Search for the cell housing the specified text and yield its [X, Y] center coordinate. 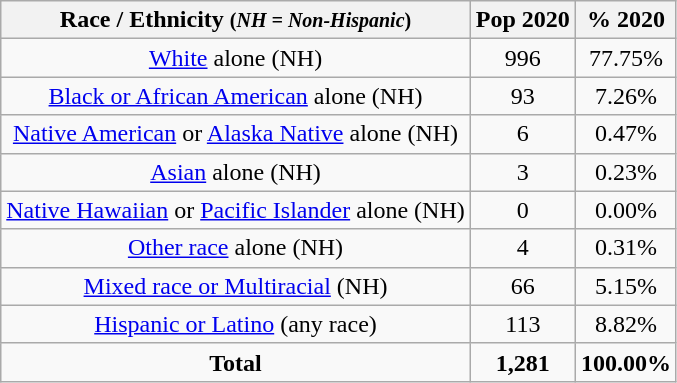
Native Hawaiian or Pacific Islander alone (NH) [236, 210]
996 [522, 58]
0.31% [626, 248]
93 [522, 96]
Mixed race or Multiracial (NH) [236, 286]
0 [522, 210]
4 [522, 248]
1,281 [522, 362]
77.75% [626, 58]
Pop 2020 [522, 20]
66 [522, 286]
0.47% [626, 134]
100.00% [626, 362]
Other race alone (NH) [236, 248]
Asian alone (NH) [236, 172]
% 2020 [626, 20]
3 [522, 172]
7.26% [626, 96]
White alone (NH) [236, 58]
113 [522, 324]
5.15% [626, 286]
0.23% [626, 172]
6 [522, 134]
Race / Ethnicity (NH = Non-Hispanic) [236, 20]
8.82% [626, 324]
Total [236, 362]
0.00% [626, 210]
Black or African American alone (NH) [236, 96]
Native American or Alaska Native alone (NH) [236, 134]
Hispanic or Latino (any race) [236, 324]
